Find where the given text appears and provide that cell's center as (x, y) coordinate. 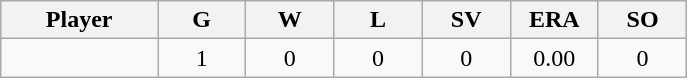
SV (466, 20)
SO (642, 20)
W (290, 20)
L (378, 20)
1 (202, 58)
ERA (554, 20)
Player (80, 20)
G (202, 20)
0.00 (554, 58)
